Return (x, y) of the center of cell containing provided text 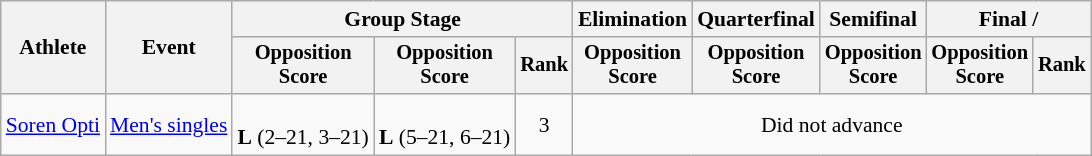
Did not advance (832, 124)
Event (168, 48)
Final / (1008, 19)
Elimination (632, 19)
Men's singles (168, 124)
Athlete (53, 48)
3 (544, 124)
L (5–21, 6–21) (444, 124)
Group Stage (402, 19)
L (2–21, 3–21) (302, 124)
Semifinal (874, 19)
Soren Opti (53, 124)
Quarterfinal (756, 19)
